Locate the cell with the specified text and output its (x, y) center coordinate. 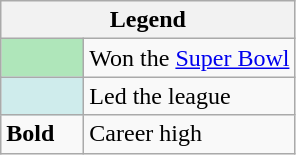
Led the league (190, 96)
Bold (42, 134)
Legend (148, 20)
Career high (190, 134)
Won the Super Bowl (190, 58)
